Provide the [x, y] coordinate of the cell's center where the given text is located.  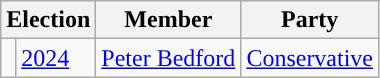
Conservative [310, 58]
Member [168, 20]
Party [310, 20]
2024 [56, 58]
Peter Bedford [168, 58]
Election [48, 20]
